Locate the cell with the specified text and output its [X, Y] center coordinate. 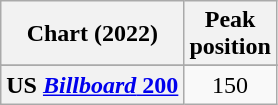
Chart (2022) [92, 34]
Peakposition [230, 34]
150 [230, 85]
US Billboard 200 [92, 85]
